Return (x, y) of the center of cell containing provided text 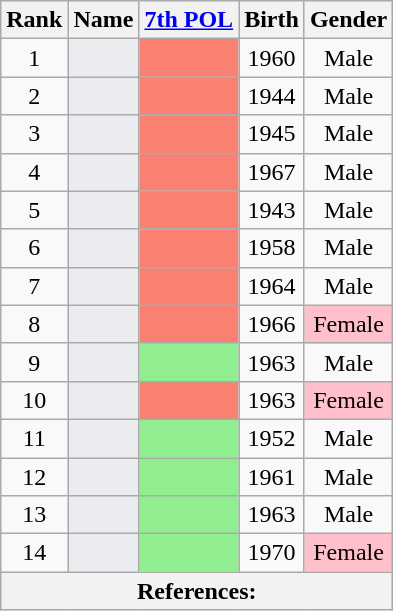
Gender (348, 20)
1945 (272, 134)
1964 (272, 286)
5 (34, 210)
7th POL (189, 20)
1944 (272, 96)
11 (34, 438)
1 (34, 58)
1967 (272, 172)
8 (34, 324)
References: (197, 591)
Name (104, 20)
Rank (34, 20)
1970 (272, 553)
1960 (272, 58)
1943 (272, 210)
13 (34, 515)
4 (34, 172)
14 (34, 553)
Birth (272, 20)
3 (34, 134)
1952 (272, 438)
1966 (272, 324)
1958 (272, 248)
6 (34, 248)
7 (34, 286)
9 (34, 362)
12 (34, 477)
2 (34, 96)
10 (34, 400)
1961 (272, 477)
